Return (x, y) of the center of cell containing provided text 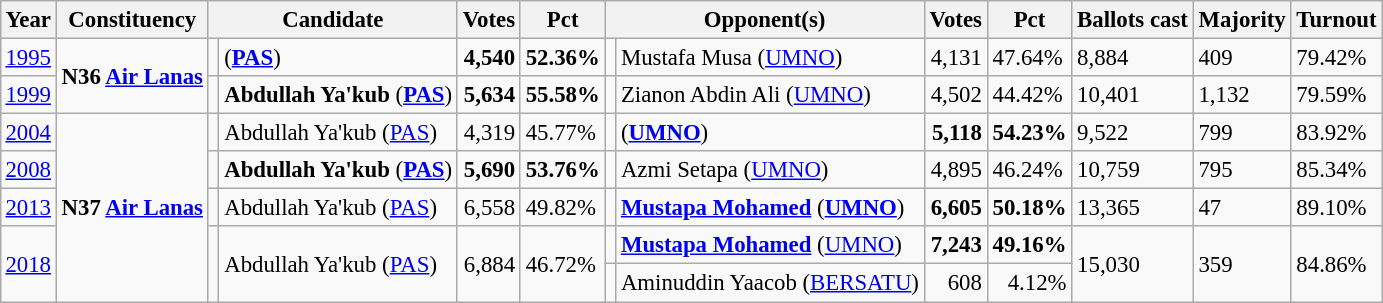
84.86% (1336, 264)
49.82% (562, 208)
Opponent(s) (764, 20)
799 (1242, 133)
4.12% (1030, 283)
Aminuddin Yaacob (BERSATU) (770, 283)
2018 (28, 264)
N36 Air Lanas (132, 76)
Azmi Setapa (UMNO) (770, 170)
50.18% (1030, 208)
Zianon Abdin Ali (UMNO) (770, 95)
4,502 (956, 95)
4,319 (488, 133)
6,884 (488, 264)
44.42% (1030, 95)
49.16% (1030, 245)
4,895 (956, 170)
79.42% (1336, 57)
4,131 (956, 57)
45.77% (562, 133)
5,690 (488, 170)
359 (1242, 264)
5,634 (488, 95)
Mustafa Musa (UMNO) (770, 57)
N37 Air Lanas (132, 208)
Constituency (132, 20)
Turnout (1336, 20)
10,401 (1132, 95)
46.24% (1030, 170)
795 (1242, 170)
6,558 (488, 208)
Candidate (332, 20)
46.72% (562, 264)
89.10% (1336, 208)
54.23% (1030, 133)
2004 (28, 133)
409 (1242, 57)
(UMNO) (770, 133)
2008 (28, 170)
1999 (28, 95)
Year (28, 20)
5,118 (956, 133)
55.58% (562, 95)
7,243 (956, 245)
83.92% (1336, 133)
6,605 (956, 208)
53.76% (562, 170)
1,132 (1242, 95)
2013 (28, 208)
Majority (1242, 20)
1995 (28, 57)
Ballots cast (1132, 20)
15,030 (1132, 264)
47 (1242, 208)
47.64% (1030, 57)
608 (956, 283)
85.34% (1336, 170)
8,884 (1132, 57)
9,522 (1132, 133)
79.59% (1336, 95)
(PAS) (338, 57)
10,759 (1132, 170)
13,365 (1132, 208)
52.36% (562, 57)
4,540 (488, 57)
